Detect which cell encompasses the target text, then output its (x, y) center coordinate. 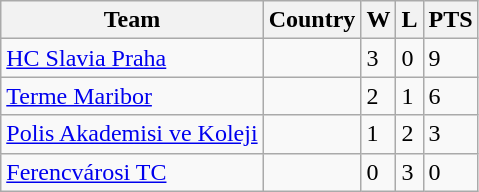
Terme Maribor (132, 96)
PTS (450, 20)
Ferencvárosi TC (132, 172)
Polis Akademisi ve Koleji (132, 134)
W (378, 20)
6 (450, 96)
Country (312, 20)
L (410, 20)
Team (132, 20)
9 (450, 58)
HC Slavia Praha (132, 58)
